Detect which cell encompasses the target text, then output its (X, Y) center coordinate. 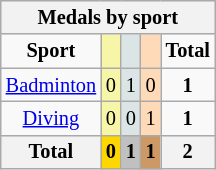
Diving (51, 118)
Medals by sport (108, 17)
Sport (51, 51)
Badminton (51, 85)
2 (188, 152)
